Pinpoint the cell where the given text exists, returning its [x, y] midpoint coordinate. 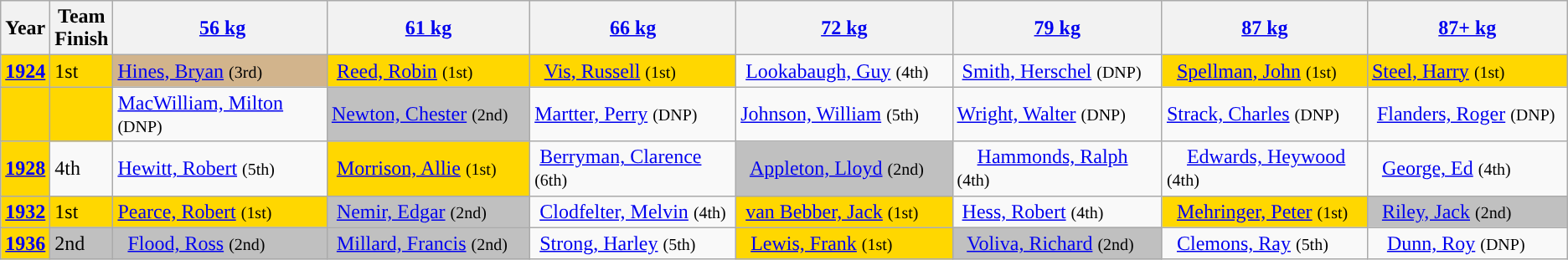
Flood, Ross (2nd) [219, 243]
Strong, Harley (5th) [633, 243]
Clodfelter, Melvin (4th) [633, 212]
Berryman, Clarence (6th) [633, 169]
1936 [25, 243]
Edwards, Heywood (4th) [1265, 169]
Reed, Robin (1st) [428, 71]
Hess, Robert (4th) [1057, 212]
66 kg [633, 28]
Hammonds, Ralph (4th) [1057, 169]
van Bebber, Jack (1st) [844, 212]
Millard, Francis (2nd) [428, 243]
Steel, Harry (1st) [1467, 71]
79 kg [1057, 28]
Appleton, Lloyd (2nd) [844, 169]
Newton, Chester (2nd) [428, 114]
Martter, Perry (DNP) [633, 114]
MacWilliam, Milton (DNP) [219, 114]
1928 [25, 169]
Pearce, Robert (1st) [219, 212]
87 kg [1265, 28]
4th [82, 169]
George, Ed (4th) [1467, 169]
Hewitt, Robert (5th) [219, 169]
Wright, Walter (DNP) [1057, 114]
56 kg [219, 28]
Smith, Herschel (DNP) [1057, 71]
1932 [25, 212]
Strack, Charles (DNP) [1265, 114]
72 kg [844, 28]
87+ kg [1467, 28]
Hines, Bryan (3rd) [219, 71]
Johnson, William (5th) [844, 114]
Morrison, Allie (1st) [428, 169]
Nemir, Edgar (2nd) [428, 212]
Voliva, Richard (2nd) [1057, 243]
Clemons, Ray (5th) [1265, 243]
Flanders, Roger (DNP) [1467, 114]
Mehringer, Peter (1st) [1265, 212]
1924 [25, 71]
Vis, Russell (1st) [633, 71]
61 kg [428, 28]
Team Finish [82, 28]
Year [25, 28]
Riley, Jack (2nd) [1467, 212]
Dunn, Roy (DNP) [1467, 243]
Lewis, Frank (1st) [844, 243]
2nd [82, 243]
Spellman, John (1st) [1265, 71]
Lookabaugh, Guy (4th) [844, 71]
